Detect which cell encompasses the target text, then output its [X, Y] center coordinate. 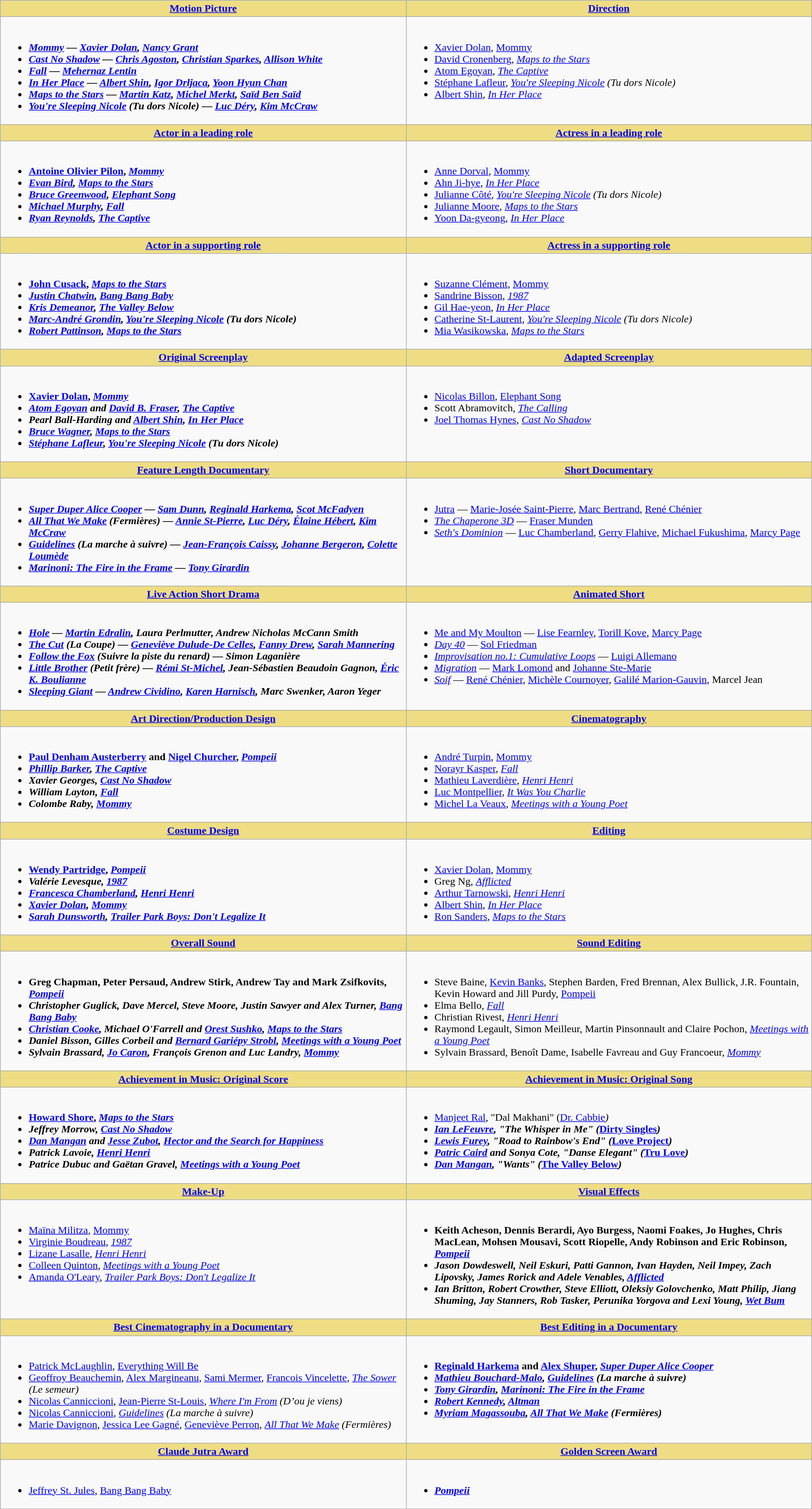
Paul Denham Austerberry and Nigel Churcher, PompeiiPhillip Barker, The CaptiveXavier Georges, Cast No ShadowWilliam Layton, FallColombe Raby, Mommy [203, 775]
Art Direction/Production Design [203, 718]
Live Action Short Drama [203, 594]
Actor in a leading role [203, 133]
Actress in a leading role [609, 133]
Pompeii [609, 1484]
Claude Jutra Award [203, 1451]
Jeffrey St. Jules, Bang Bang Baby [203, 1484]
Visual Effects [609, 1191]
Achievement in Music: Original Song [609, 1079]
Original Screenplay [203, 358]
André Turpin, MommyNorayr Kasper, FallMathieu Laverdière, Henri HenriLuc Montpellier, It Was You CharlieMichel La Veaux, Meetings with a Young Poet [609, 775]
Achievement in Music: Original Score [203, 1079]
Antoine Olivier Pilon, MommyEvan Bird, Maps to the StarsBruce Greenwood, Elephant SongMichael Murphy, FallRyan Reynolds, The Captive [203, 189]
Adapted Screenplay [609, 358]
Sound Editing [609, 943]
Feature Length Documentary [203, 470]
Short Documentary [609, 470]
Golden Screen Award [609, 1451]
Best Editing in a Documentary [609, 1327]
Overall Sound [203, 943]
Best Cinematography in a Documentary [203, 1327]
Editing [609, 831]
Make-Up [203, 1191]
Motion Picture [203, 9]
Direction [609, 9]
Costume Design [203, 831]
Animated Short [609, 594]
Xavier Dolan, MommyGreg Ng, AfflictedArthur Tarnowski, Henri HenriAlbert Shin, In Her PlaceRon Sanders, Maps to the Stars [609, 887]
Cinematography [609, 718]
Actor in a supporting role [203, 245]
Actress in a supporting role [609, 245]
Nicolas Billon, Elephant SongScott Abramovitch, The CallingJoel Thomas Hynes, Cast No Shadow [609, 414]
